Capture the cell that displays the provided text and extract its [x, y] central coordinate. 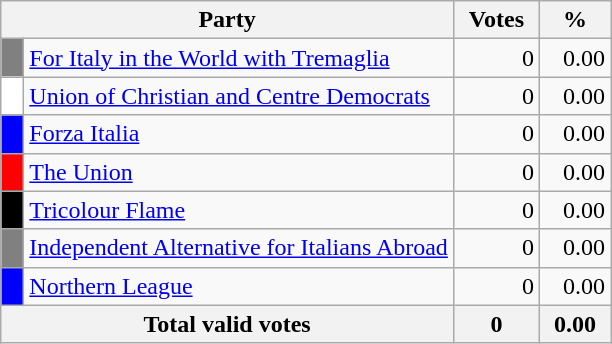
Party [228, 20]
Total valid votes [228, 324]
Votes [496, 20]
For Italy in the World with Tremaglia [239, 58]
The Union [239, 172]
% [574, 20]
Forza Italia [239, 134]
Independent Alternative for Italians Abroad [239, 248]
Tricolour Flame [239, 210]
Union of Christian and Centre Democrats [239, 96]
Northern League [239, 286]
